Output the (X, Y) coordinate of the center of the cell containing the given text.  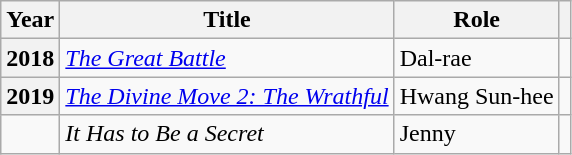
2019 (30, 96)
Role (476, 20)
The Divine Move 2: The Wrathful (227, 96)
The Great Battle (227, 58)
2018 (30, 58)
Jenny (476, 134)
Title (227, 20)
Dal-rae (476, 58)
Year (30, 20)
Hwang Sun-hee (476, 96)
It Has to Be a Secret (227, 134)
